Search for the cell housing the specified text and yield its [X, Y] center coordinate. 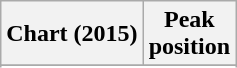
Peak position [189, 34]
Chart (2015) [72, 34]
